Find where the given text appears and provide that cell's center as (X, Y) coordinate. 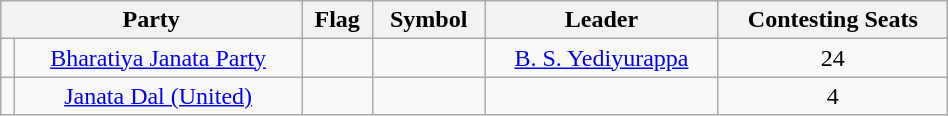
Flag (338, 20)
Bharatiya Janata Party (158, 58)
B. S. Yediyurappa (602, 58)
Leader (602, 20)
24 (832, 58)
4 (832, 96)
Janata Dal (United) (158, 96)
Symbol (429, 20)
Contesting Seats (832, 20)
Party (152, 20)
